Provide the [X, Y] coordinate of the cell's center where the given text is located.  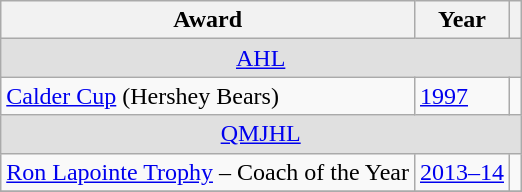
Year [462, 20]
QMJHL [261, 134]
Calder Cup (Hershey Bears) [208, 96]
1997 [462, 96]
Ron Lapointe Trophy – Coach of the Year [208, 172]
2013–14 [462, 172]
AHL [261, 58]
Award [208, 20]
